Pinpoint the cell where the given text exists, returning its (X, Y) midpoint coordinate. 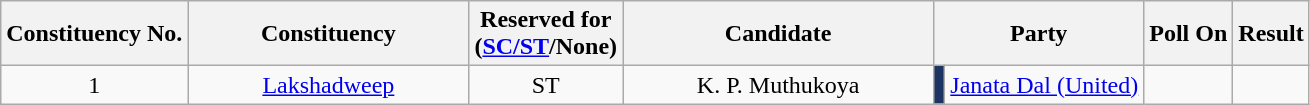
1 (94, 85)
Candidate (778, 34)
Constituency (328, 34)
Result (1271, 34)
Reserved for(SC/ST/None) (546, 34)
Lakshadweep (328, 85)
Party (1039, 34)
Janata Dal (United) (1044, 85)
K. P. Muthukoya (778, 85)
ST (546, 85)
Poll On (1188, 34)
Constituency No. (94, 34)
